Output the (X, Y) coordinate of the center of the cell containing the given text.  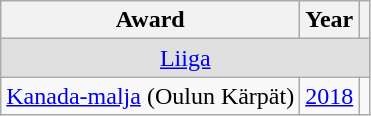
Kanada-malja (Oulun Kärpät) (150, 96)
Year (330, 20)
Award (150, 20)
Liiga (186, 58)
2018 (330, 96)
